Capture the cell that displays the provided text and extract its (x, y) central coordinate. 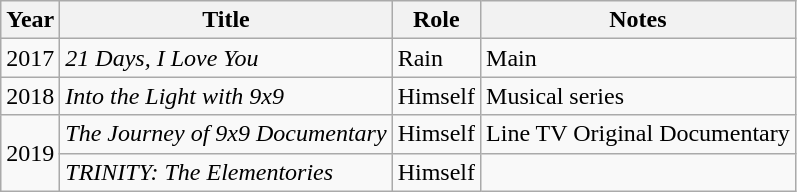
Title (226, 20)
Line TV Original Documentary (638, 134)
2018 (30, 96)
2017 (30, 58)
TRINITY: The Elementories (226, 172)
2019 (30, 153)
The Journey of 9x9 Documentary (226, 134)
Year (30, 20)
Notes (638, 20)
21 Days, I Love You (226, 58)
Main (638, 58)
Musical series (638, 96)
Rain (436, 58)
Into the Light with 9x9 (226, 96)
Role (436, 20)
